Return (x, y) of the center of cell containing provided text 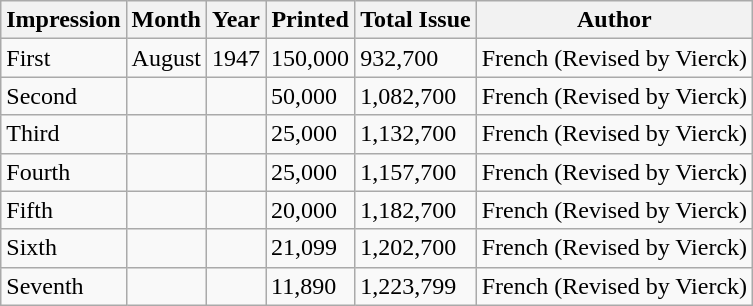
Second (64, 96)
1,223,799 (416, 286)
Fifth (64, 210)
Printed (310, 20)
Author (614, 20)
August (166, 58)
Fourth (64, 172)
Impression (64, 20)
11,890 (310, 286)
1,157,700 (416, 172)
932,700 (416, 58)
21,099 (310, 248)
Total Issue (416, 20)
Seventh (64, 286)
1,182,700 (416, 210)
First (64, 58)
Third (64, 134)
150,000 (310, 58)
Month (166, 20)
1,132,700 (416, 134)
1,082,700 (416, 96)
1947 (236, 58)
20,000 (310, 210)
Sixth (64, 248)
1,202,700 (416, 248)
Year (236, 20)
50,000 (310, 96)
